Determine the (x, y) coordinate at the center of the cell enclosing the given text.  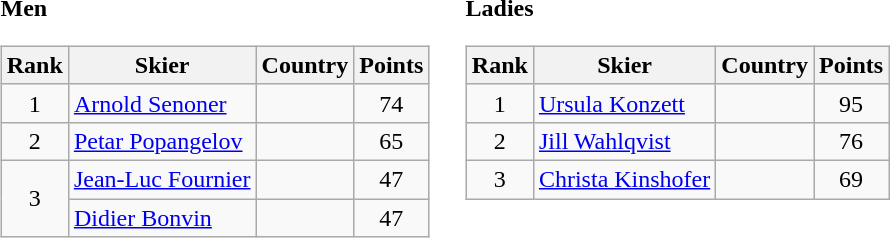
76 (852, 141)
74 (392, 103)
Christa Kinshofer (624, 179)
Didier Bonvin (162, 217)
69 (852, 179)
65 (392, 141)
Ursula Konzett (624, 103)
Petar Popangelov (162, 141)
Jean-Luc Fournier (162, 179)
Arnold Senoner (162, 103)
Jill Wahlqvist (624, 141)
95 (852, 103)
